Identify which cell holds the provided text, then report its [x, y] central coordinate. 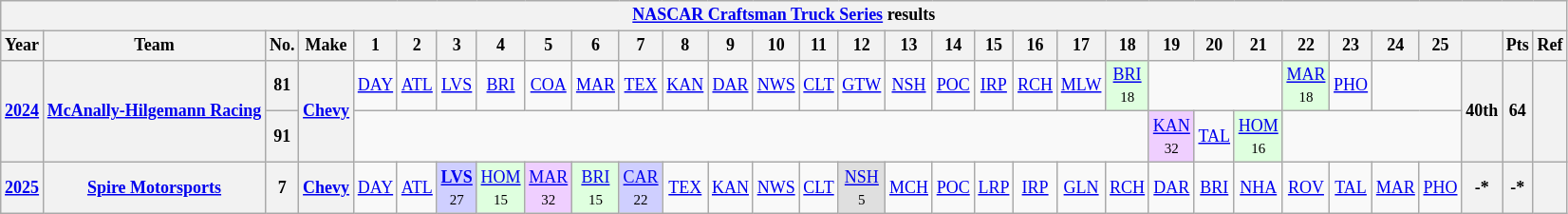
2025 [23, 187]
19 [1171, 46]
Spire Motorsports [154, 187]
18 [1128, 46]
MLW [1080, 86]
10 [776, 46]
9 [731, 46]
22 [1306, 46]
NSH5 [862, 187]
15 [994, 46]
4 [501, 46]
16 [1036, 46]
HOM16 [1259, 137]
ROV [1306, 187]
1 [375, 46]
17 [1080, 46]
2024 [23, 110]
13 [909, 46]
Pts [1519, 46]
11 [818, 46]
Year [23, 46]
No. [283, 46]
LRP [994, 187]
6 [596, 46]
MCH [909, 187]
NHA [1259, 187]
14 [953, 46]
25 [1441, 46]
NASCAR Craftsman Truck Series results [784, 15]
COA [549, 86]
BRI18 [1128, 86]
21 [1259, 46]
2 [417, 46]
MAR32 [549, 187]
64 [1519, 110]
8 [685, 46]
HOM15 [501, 187]
3 [457, 46]
CAR22 [641, 187]
20 [1214, 46]
NSH [909, 86]
Team [154, 46]
23 [1352, 46]
40th [1483, 110]
LVS27 [457, 187]
LVS [457, 86]
GLN [1080, 187]
GTW [862, 86]
BRI15 [596, 187]
Make [327, 46]
McAnally-Hilgemann Racing [154, 110]
24 [1395, 46]
81 [283, 86]
MAR18 [1306, 86]
5 [549, 46]
91 [283, 137]
KAN32 [1171, 137]
Ref [1550, 46]
12 [862, 46]
